Output the [x, y] coordinate of the center of the cell containing the given text.  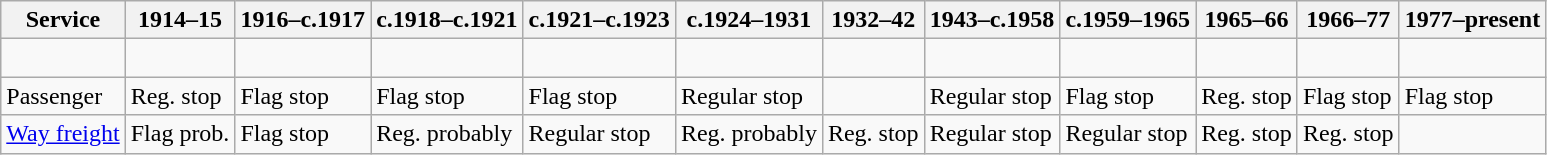
c.1959–1965 [1128, 20]
Service [63, 20]
c.1924–1931 [748, 20]
Passenger [63, 96]
Flag prob. [180, 134]
1943–c.1958 [992, 20]
c.1918–c.1921 [447, 20]
1916–c.1917 [303, 20]
1966–77 [1348, 20]
c.1921–c.1923 [599, 20]
1977–present [1472, 20]
1965–66 [1247, 20]
1914–15 [180, 20]
Way freight [63, 134]
1932–42 [873, 20]
